Return [X, Y] of the center of cell containing provided text 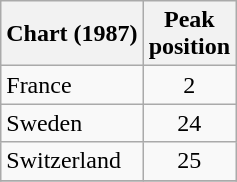
France [72, 85]
24 [189, 123]
2 [189, 85]
Peakposition [189, 34]
Switzerland [72, 161]
Chart (1987) [72, 34]
25 [189, 161]
Sweden [72, 123]
